Pinpoint the cell where the given text exists, returning its (X, Y) midpoint coordinate. 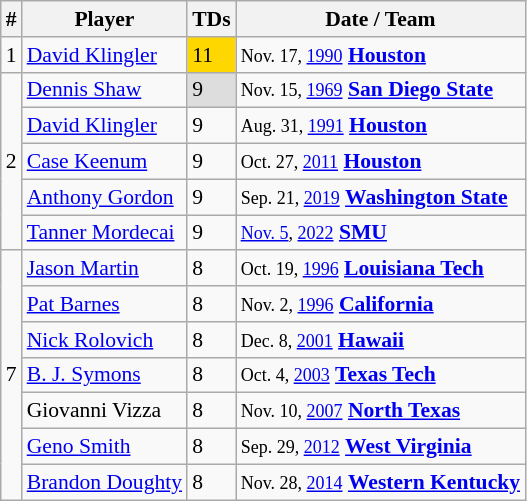
Case Keenum (104, 162)
Oct. 19, 1996 Louisiana Tech (380, 269)
Pat Barnes (104, 304)
Tanner Mordecai (104, 233)
Brandon Doughty (104, 482)
Anthony Gordon (104, 197)
Oct. 27, 2011 Houston (380, 162)
Nov. 17, 1990 Houston (380, 55)
Sep. 21, 2019 Washington State (380, 197)
Geno Smith (104, 447)
# (12, 19)
B. J. Symons (104, 375)
TDs (212, 19)
Date / Team (380, 19)
Giovanni Vizza (104, 411)
Player (104, 19)
Nov. 5, 2022 SMU (380, 233)
Oct. 4, 2003 Texas Tech (380, 375)
2 (12, 161)
7 (12, 376)
Nov. 2, 1996 California (380, 304)
Nov. 15, 1969 San Diego State (380, 90)
Nov. 28, 2014 Western Kentucky (380, 482)
Dennis Shaw (104, 90)
Sep. 29, 2012 West Virginia (380, 447)
Jason Martin (104, 269)
1 (12, 55)
Aug. 31, 1991 Houston (380, 126)
Nick Rolovich (104, 340)
Nov. 10, 2007 North Texas (380, 411)
11 (212, 55)
Dec. 8, 2001 Hawaii (380, 340)
